Find where the given text appears and provide that cell's center as [X, Y] coordinate. 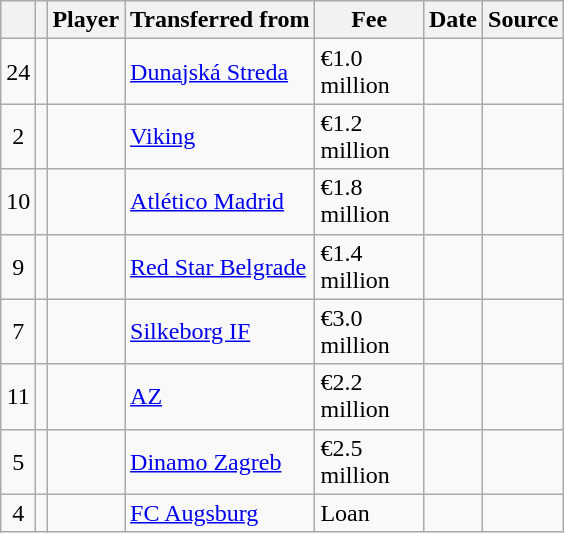
Red Star Belgrade [220, 266]
€1.8 million [370, 202]
Silkeborg IF [220, 332]
€2.5 million [370, 462]
€2.2 million [370, 396]
Date [452, 20]
FC Augsburg [220, 513]
24 [18, 72]
Player [86, 20]
4 [18, 513]
Loan [370, 513]
Fee [370, 20]
Transferred from [220, 20]
Atlético Madrid [220, 202]
€1.4 million [370, 266]
5 [18, 462]
Dinamo Zagreb [220, 462]
2 [18, 136]
10 [18, 202]
Viking [220, 136]
Source [524, 20]
€1.2 million [370, 136]
AZ [220, 396]
€3.0 million [370, 332]
€1.0 million [370, 72]
Dunajská Streda [220, 72]
7 [18, 332]
9 [18, 266]
11 [18, 396]
